Detect which cell encompasses the target text, then output its [x, y] center coordinate. 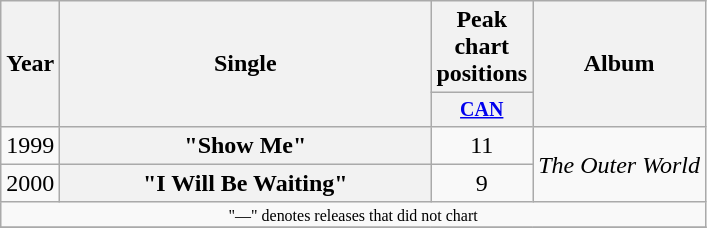
2000 [30, 183]
11 [482, 145]
"—" denotes releases that did not chart [354, 214]
CAN [482, 110]
Year [30, 64]
"Show Me" [246, 145]
9 [482, 183]
1999 [30, 145]
Peak chartpositions [482, 47]
The Outer World [620, 164]
"I Will Be Waiting" [246, 183]
Single [246, 64]
Album [620, 64]
